Determine the (x, y) coordinate at the center of the cell enclosing the given text.  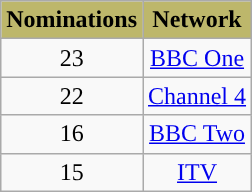
Nominations (72, 20)
22 (72, 96)
15 (72, 172)
23 (72, 58)
16 (72, 134)
Network (196, 20)
Channel 4 (196, 96)
ITV (196, 172)
BBC One (196, 58)
BBC Two (196, 134)
